From the cell containing the given text, extract its center point as [X, Y] coordinate. 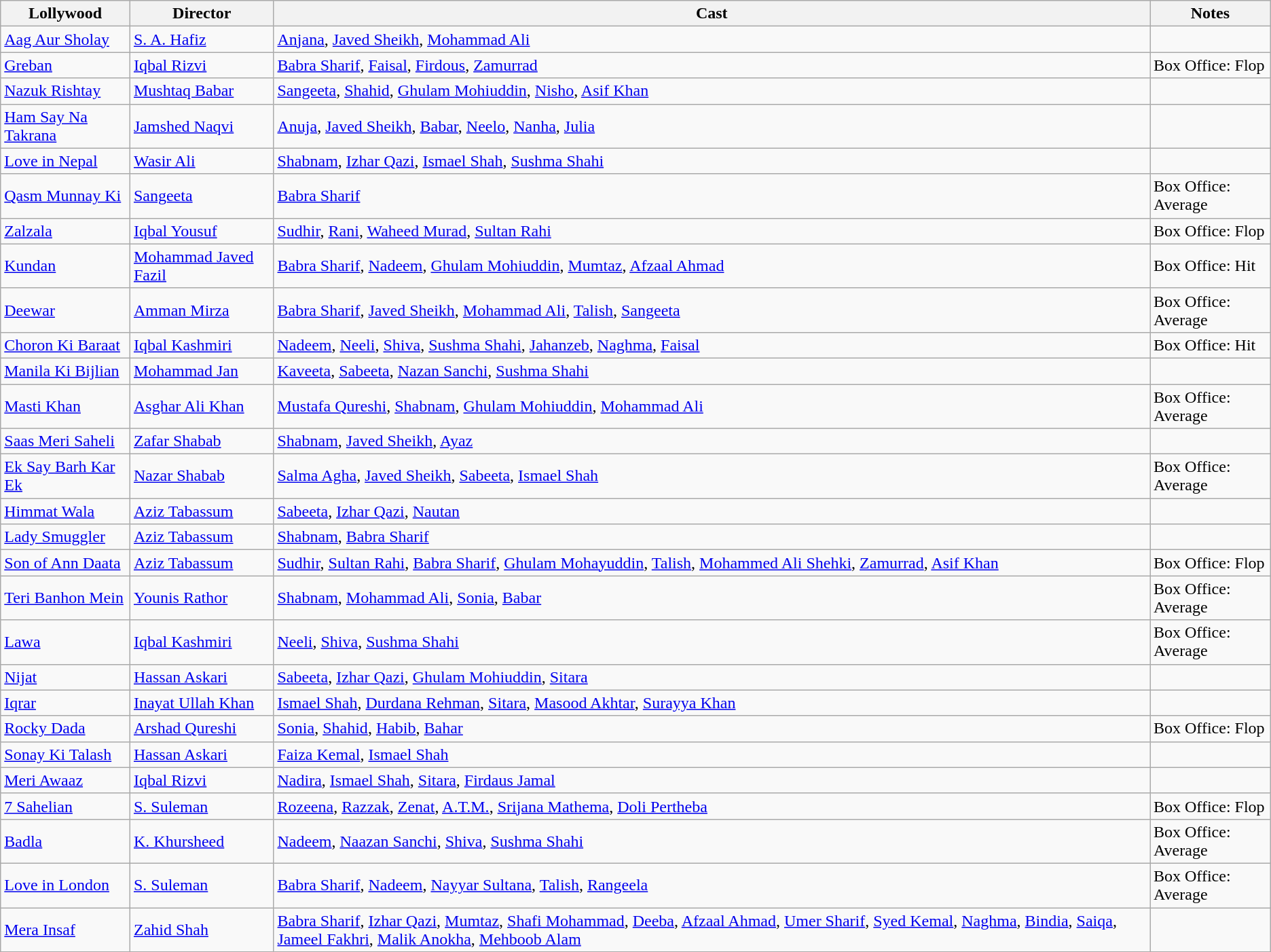
Jamshed Naqvi [202, 126]
Masti Khan [65, 406]
Younis Rathor [202, 598]
Rocky Dada [65, 729]
Director [202, 14]
Mushtaq Babar [202, 91]
Sonia, Shahid, Habib, Bahar [712, 729]
Sabeeta, Izhar Qazi, Nautan [712, 511]
Love in Nepal [65, 161]
S. A. Hafiz [202, 39]
Babra Sharif, Nadeem, Ghulam Mohiuddin, Mumtaz, Afzaal Ahmad [712, 266]
Teri Banhon Mein [65, 598]
Sudhir, Rani, Waheed Murad, Sultan Rahi [712, 231]
Anuja, Javed Sheikh, Babar, Neelo, Nanha, Julia [712, 126]
Mustafa Qureshi, Shabnam, Ghulam Mohiuddin, Mohammad Ali [712, 406]
Inayat Ullah Khan [202, 703]
7 Sahelian [65, 806]
Sabeeta, Izhar Qazi, Ghulam Mohiuddin, Sitara [712, 677]
Babra Sharif, Faisal, Firdous, Zamurrad [712, 65]
Notes [1211, 14]
Ismael Shah, Durdana Rehman, Sitara, Masood Akhtar, Surayya Khan [712, 703]
Sudhir, Sultan Rahi, Babra Sharif, Ghulam Mohayuddin, Talish, Mohammed Ali Shehki, Zamurrad, Asif Khan [712, 563]
Shabnam, Javed Sheikh, Ayaz [712, 441]
Shabnam, Mohammad Ali, Sonia, Babar [712, 598]
Choron Ki Baraat [65, 345]
Saas Meri Saheli [65, 441]
Iqrar [65, 703]
Kaveeta, Sabeeta, Nazan Sanchi, Sushma Shahi [712, 371]
Aag Aur Sholay [65, 39]
Deewar [65, 310]
Ek Say Barh Kar Ek [65, 477]
Faiza Kemal, Ismael Shah [712, 754]
Lawa [65, 642]
Love in London [65, 885]
Qasm Munnay Ki [65, 196]
Zahid Shah [202, 929]
Amman Mirza [202, 310]
Sangeeta [202, 196]
Mohammad Javed Fazil [202, 266]
Anjana, Javed Sheikh, Mohammad Ali [712, 39]
Zafar Shabab [202, 441]
Babra Sharif, Nadeem, Nayyar Sultana, Talish, Rangeela [712, 885]
Shabnam, Babra Sharif [712, 537]
Wasir Ali [202, 161]
Babra Sharif, Javed Sheikh, Mohammad Ali, Talish, Sangeeta [712, 310]
Lollywood [65, 14]
Nadira, Ismael Shah, Sitara, Firdaus Jamal [712, 780]
Nadeem, Naazan Sanchi, Shiva, Sushma Shahi [712, 841]
Zalzala [65, 231]
Manila Ki Bijlian [65, 371]
Greban [65, 65]
K. Khursheed [202, 841]
Neeli, Shiva, Sushma Shahi [712, 642]
Iqbal Yousuf [202, 231]
Rozeena, Razzak, Zenat, A.T.M., Srijana Mathema, Doli Pertheba [712, 806]
Sonay Ki Talash [65, 754]
Sangeeta, Shahid, Ghulam Mohiuddin, Nisho, Asif Khan [712, 91]
Asghar Ali Khan [202, 406]
Himmat Wala [65, 511]
Son of Ann Daata [65, 563]
Nadeem, Neeli, Shiva, Sushma Shahi, Jahanzeb, Naghma, Faisal [712, 345]
Lady Smuggler [65, 537]
Arshad Qureshi [202, 729]
Badla [65, 841]
Salma Agha, Javed Sheikh, Sabeeta, Ismael Shah [712, 477]
Nazuk Rishtay [65, 91]
Nazar Shabab [202, 477]
Kundan [65, 266]
Ham Say Na Takrana [65, 126]
Shabnam, Izhar Qazi, Ismael Shah, Sushma Shahi [712, 161]
Babra Sharif [712, 196]
Cast [712, 14]
Mera Insaf [65, 929]
Mohammad Jan [202, 371]
Meri Awaaz [65, 780]
Nijat [65, 677]
